Locate the cell with the specified text and output its [x, y] center coordinate. 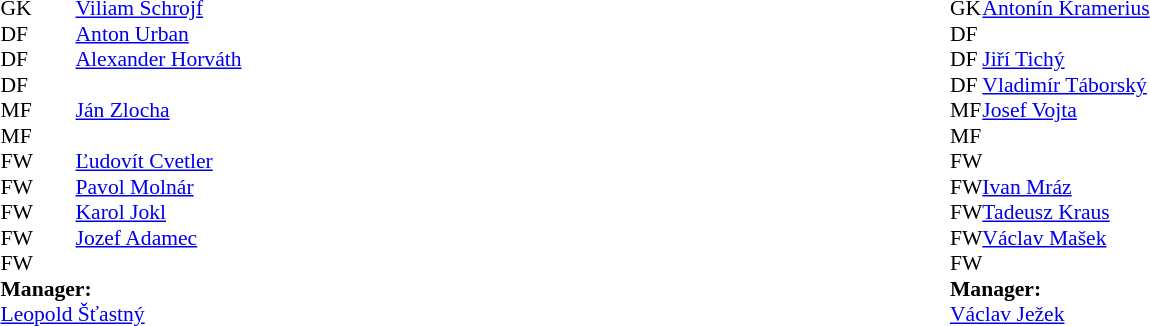
Jozef Adamec [159, 238]
Jiří Tichý [1066, 59]
Anton Urban [159, 34]
Ivan Mráz [1066, 187]
Ján Zlocha [159, 111]
Pavol Molnár [159, 187]
Václav Mašek [1066, 238]
Karol Jokl [159, 213]
Josef Vojta [1066, 111]
Alexander Horváth [159, 59]
Vladimír Táborský [1066, 85]
Tadeusz Kraus [1066, 213]
Ľudovít Cvetler [159, 161]
